For the text-containing cell, return its midpoint in (x, y) coordinate format. 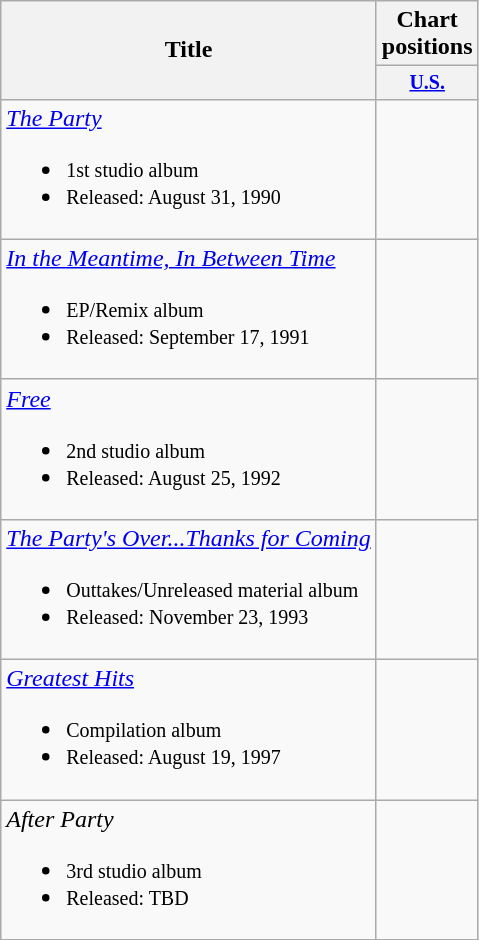
After Party 3rd studio albumReleased: TBD (189, 870)
In the Meantime, In Between TimeEP/Remix albumReleased: September 17, 1991 (189, 309)
The Party's Over...Thanks for ComingOuttakes/Unreleased material albumReleased: November 23, 1993 (189, 589)
Free2nd studio albumReleased: August 25, 1992 (189, 449)
The Party1st studio albumReleased: August 31, 1990 (189, 169)
Chart positions (427, 34)
Title (189, 50)
Greatest HitsCompilation albumReleased: August 19, 1997 (189, 730)
U.S. (427, 82)
